Provide the (X, Y) coordinate of the cell's center where the given text is located.  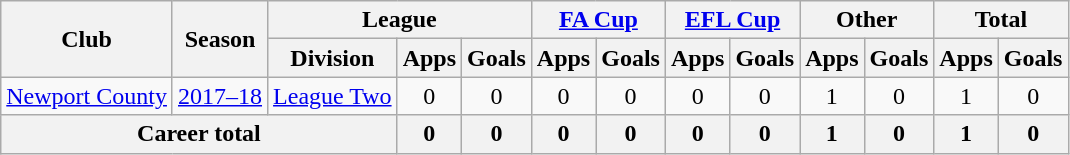
League Two (333, 96)
2017–18 (220, 96)
Newport County (87, 96)
FA Cup (598, 20)
EFL Cup (732, 20)
Season (220, 39)
Career total (199, 134)
Other (867, 20)
Division (333, 58)
Total (1001, 20)
Club (87, 39)
League (400, 20)
